Scan for the cell matching the given text and deliver its [X, Y] coordinate at center. 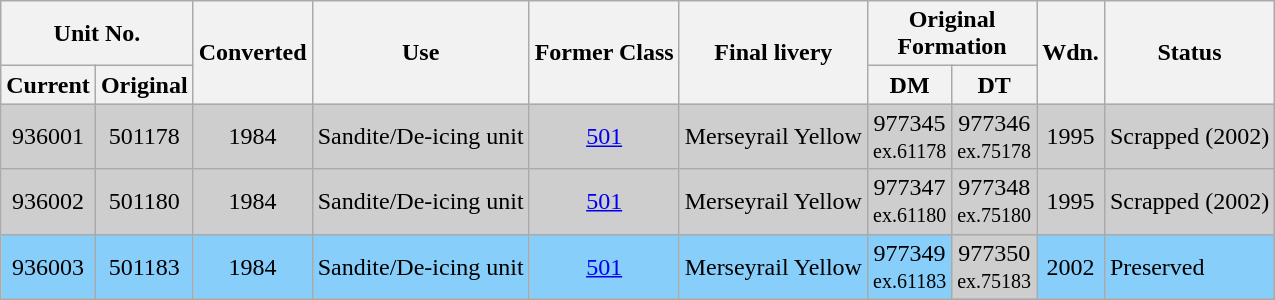
501178 [144, 136]
Final livery [773, 52]
Original [144, 85]
977345 ex.61178 [909, 136]
936003 [48, 266]
2002 [1071, 266]
Former Class [604, 52]
DM [909, 85]
Original Formation [952, 34]
977349 ex.61183 [909, 266]
501183 [144, 266]
Preserved [1189, 266]
Converted [252, 52]
Status [1189, 52]
Wdn. [1071, 52]
DT [994, 85]
977347 ex.61180 [909, 202]
Current [48, 85]
977346 ex.75178 [994, 136]
Use [420, 52]
977348 ex.75180 [994, 202]
501180 [144, 202]
936001 [48, 136]
936002 [48, 202]
Unit No. [97, 34]
977350 ex.75183 [994, 266]
